Identify which cell holds the provided text, then report its [X, Y] central coordinate. 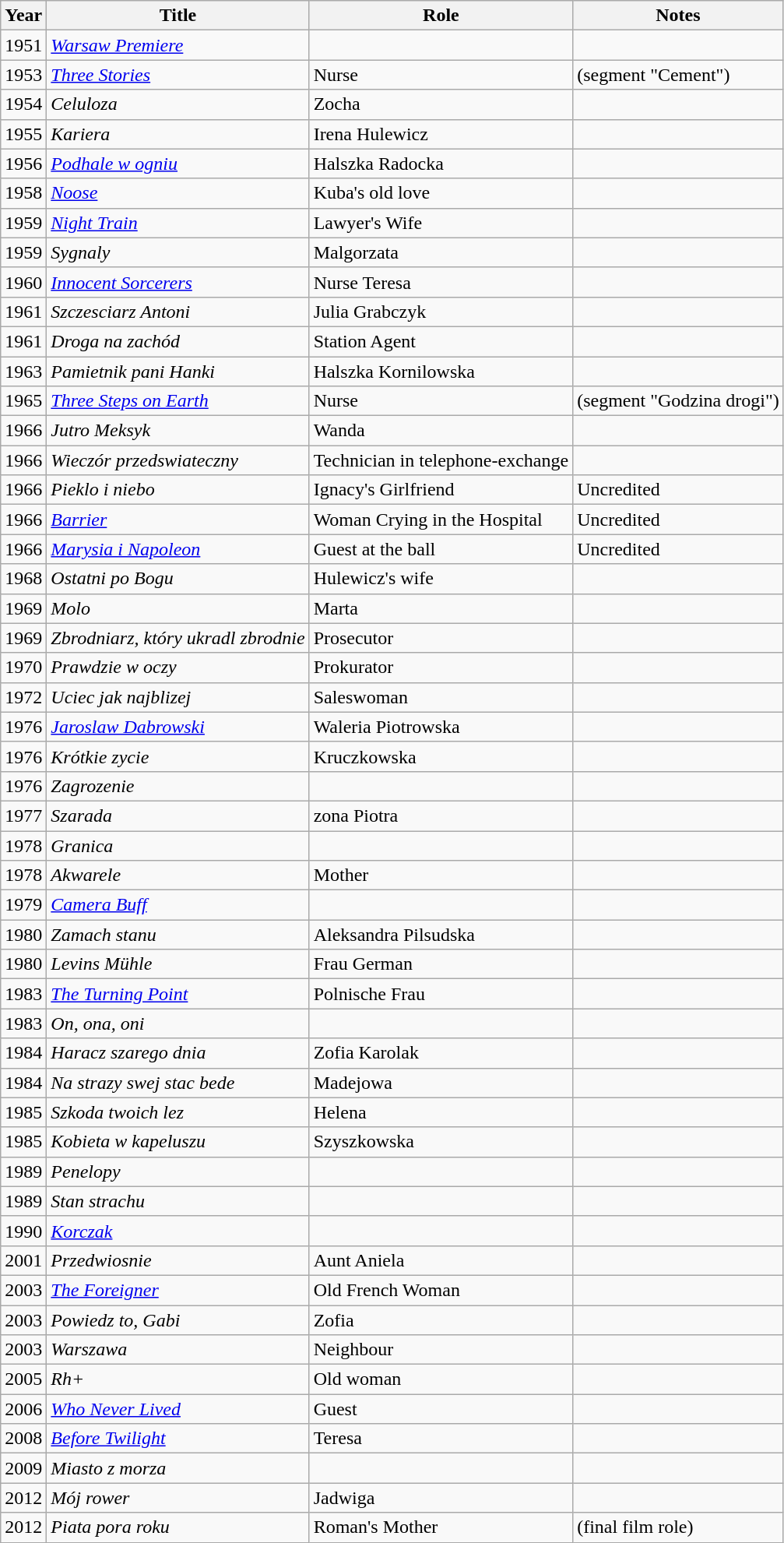
Kruczkowska [441, 756]
zona Piotra [441, 816]
Before Twilight [178, 1439]
Barrier [178, 520]
1953 [23, 75]
Innocent Sorcerers [178, 282]
Szyszkowska [441, 1142]
Marysia i Napoleon [178, 549]
On, ona, oni [178, 1023]
The Foreigner [178, 1290]
Uciec jak najblizej [178, 697]
Ostatni po Bogu [178, 579]
1979 [23, 905]
Levins Mühle [178, 964]
Lawyer's Wife [441, 223]
Polnische Frau [441, 994]
2008 [23, 1439]
1963 [23, 372]
The Turning Point [178, 994]
Marta [441, 608]
Krótkie zycie [178, 756]
1990 [23, 1231]
Celuloza [178, 104]
1977 [23, 816]
(segment "Godzina drogi") [679, 401]
Wanda [441, 431]
Droga na zachód [178, 341]
1954 [23, 104]
Warsaw Premiere [178, 45]
Halszka Radocka [441, 164]
Jutro Meksyk [178, 431]
1972 [23, 697]
Zagrozenie [178, 786]
Molo [178, 608]
2005 [23, 1379]
Teresa [441, 1439]
Szkoda twoich lez [178, 1112]
Irena Hulewicz [441, 134]
Penelopy [178, 1171]
Who Never Lived [178, 1409]
Hulewicz's wife [441, 579]
Night Train [178, 223]
Zocha [441, 104]
(segment "Cement") [679, 75]
Malgorzata [441, 252]
1955 [23, 134]
Camera Buff [178, 905]
Notes [679, 16]
Technician in telephone-exchange [441, 460]
1970 [23, 668]
2009 [23, 1468]
1960 [23, 282]
Waleria Piotrowska [441, 727]
Szarada [178, 816]
Madejowa [441, 1083]
Granica [178, 845]
Na strazy swej stac bede [178, 1083]
Kobieta w kapeluszu [178, 1142]
Three Steps on Earth [178, 401]
1968 [23, 579]
Title [178, 16]
Sygnaly [178, 252]
Akwarele [178, 875]
Prosecutor [441, 638]
2006 [23, 1409]
Guest [441, 1409]
1951 [23, 45]
Kuba's old love [441, 193]
Zbrodniarz, który ukradl zbrodnie [178, 638]
Rh+ [178, 1379]
Zofia [441, 1320]
Role [441, 16]
Jaroslaw Dabrowski [178, 727]
Wieczór przedswiateczny [178, 460]
Julia Grabczyk [441, 312]
Powiedz to, Gabi [178, 1320]
Pieklo i niebo [178, 490]
Zofia Karolak [441, 1053]
Roman's Mother [441, 1527]
Pamietnik pani Hanki [178, 372]
1958 [23, 193]
Aleksandra Pilsudska [441, 935]
Stan strachu [178, 1201]
Piata pora roku [178, 1527]
Saleswoman [441, 697]
Aunt Aniela [441, 1260]
Prawdzie w oczy [178, 668]
Podhale w ogniu [178, 164]
1956 [23, 164]
Station Agent [441, 341]
Noose [178, 193]
Korczak [178, 1231]
Old French Woman [441, 1290]
Nurse Teresa [441, 282]
Warszawa [178, 1350]
Haracz szarego dnia [178, 1053]
Halszka Kornilowska [441, 372]
Ignacy's Girlfriend [441, 490]
1965 [23, 401]
Neighbour [441, 1350]
Frau German [441, 964]
Three Stories [178, 75]
Prokurator [441, 668]
Przedwiosnie [178, 1260]
Miasto z morza [178, 1468]
Helena [441, 1112]
Guest at the ball [441, 549]
Mother [441, 875]
Szczesciarz Antoni [178, 312]
Old woman [441, 1379]
Mój rower [178, 1498]
2001 [23, 1260]
Year [23, 16]
Woman Crying in the Hospital [441, 520]
Zamach stanu [178, 935]
Jadwiga [441, 1498]
(final film role) [679, 1527]
Kariera [178, 134]
